Scan for the cell matching the given text and deliver its (X, Y) coordinate at center. 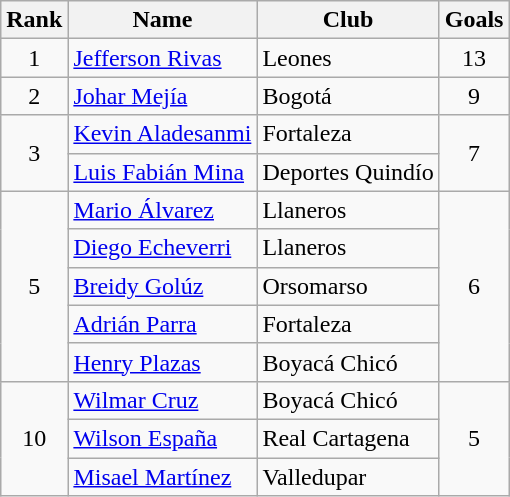
Real Cartagena (348, 438)
Kevin Aladesanmi (162, 134)
Wilmar Cruz (162, 400)
Jefferson Rivas (162, 58)
Club (348, 20)
Goals (474, 20)
Johar Mejía (162, 96)
Valledupar (348, 477)
Misael Martínez (162, 477)
Name (162, 20)
3 (34, 153)
Wilson España (162, 438)
Mario Álvarez (162, 210)
Luis Fabián Mina (162, 172)
Henry Plazas (162, 362)
1 (34, 58)
Diego Echeverri (162, 248)
6 (474, 286)
Bogotá (348, 96)
2 (34, 96)
Orsomarso (348, 286)
10 (34, 438)
Leones (348, 58)
7 (474, 153)
9 (474, 96)
13 (474, 58)
Breidy Golúz (162, 286)
Deportes Quindío (348, 172)
Adrián Parra (162, 324)
Rank (34, 20)
